Detect which cell encompasses the target text, then output its (X, Y) center coordinate. 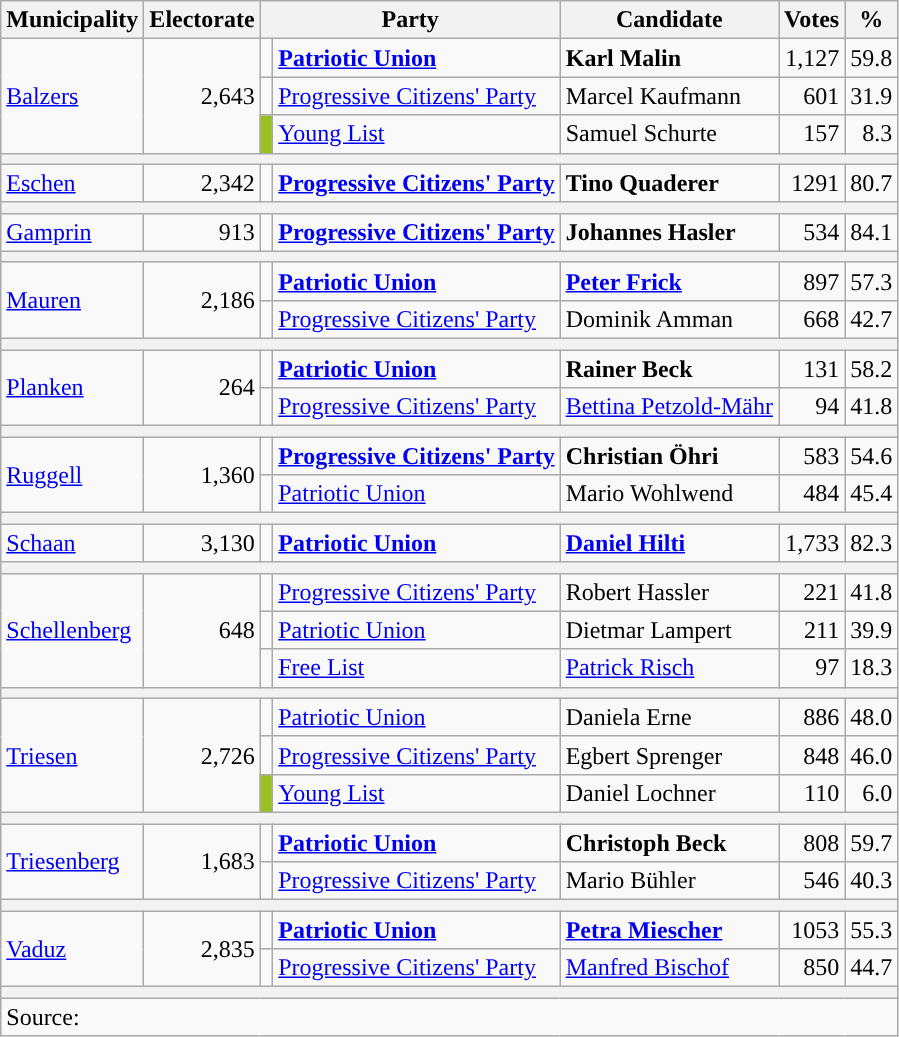
44.7 (872, 968)
Dietmar Lampert (669, 630)
45.4 (872, 494)
Schaan (72, 543)
Robert Hassler (669, 592)
264 (202, 388)
18.3 (872, 668)
42.7 (872, 319)
Petra Miescher (669, 930)
Triesen (72, 755)
Rainer Beck (669, 369)
Municipality (72, 20)
211 (812, 630)
897 (812, 281)
2,726 (202, 755)
46.0 (872, 755)
2,342 (202, 183)
Mario Wohlwend (669, 494)
82.3 (872, 543)
648 (202, 630)
850 (812, 968)
55.3 (872, 930)
Karl Malin (669, 58)
% (872, 20)
221 (812, 592)
8.3 (872, 134)
57.3 (872, 281)
848 (812, 755)
583 (812, 456)
546 (812, 881)
Electorate (202, 20)
40.3 (872, 881)
Christian Öhri (669, 456)
Vaduz (72, 949)
Bettina Petzold-Mähr (669, 407)
Daniel Hilti (669, 543)
Johannes Hasler (669, 232)
534 (812, 232)
913 (202, 232)
80.7 (872, 183)
84.1 (872, 232)
2,643 (202, 96)
Daniel Lochner (669, 793)
Manfred Bischof (669, 968)
Daniela Erne (669, 717)
Patrick Risch (669, 668)
Balzers (72, 96)
484 (812, 494)
Mauren (72, 300)
1,360 (202, 475)
131 (812, 369)
2,186 (202, 300)
Mario Bühler (669, 881)
Tino Quaderer (669, 183)
1,733 (812, 543)
3,130 (202, 543)
1053 (812, 930)
1,127 (812, 58)
31.9 (872, 96)
808 (812, 843)
Ruggell (72, 475)
668 (812, 319)
157 (812, 134)
Free List (416, 668)
97 (812, 668)
Votes (812, 20)
Marcel Kaufmann (669, 96)
58.2 (872, 369)
Eschen (72, 183)
Source: (450, 1017)
Planken (72, 388)
1,683 (202, 862)
Triesenberg (72, 862)
59.8 (872, 58)
54.6 (872, 456)
94 (812, 407)
6.0 (872, 793)
48.0 (872, 717)
Dominik Amman (669, 319)
110 (812, 793)
Candidate (669, 20)
39.9 (872, 630)
Samuel Schurte (669, 134)
Peter Frick (669, 281)
Christoph Beck (669, 843)
1291 (812, 183)
2,835 (202, 949)
601 (812, 96)
886 (812, 717)
Gamprin (72, 232)
Party (410, 20)
Schellenberg (72, 630)
Egbert Sprenger (669, 755)
59.7 (872, 843)
